Scan for the cell matching the given text and deliver its [X, Y] coordinate at center. 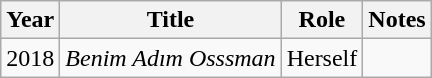
Herself [322, 58]
Role [322, 20]
Notes [397, 20]
2018 [30, 58]
Year [30, 20]
Title [170, 20]
Benim Adım Osssman [170, 58]
